For the text-containing cell, return its midpoint in [X, Y] coordinate format. 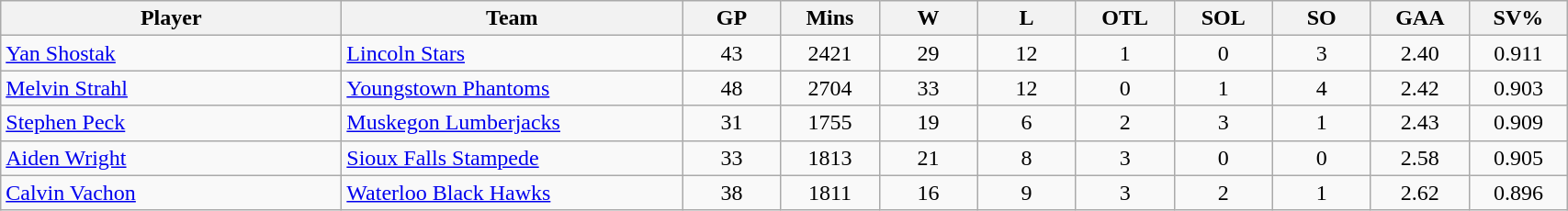
29 [928, 53]
W [928, 18]
Calvin Vachon [171, 193]
Player [171, 18]
38 [731, 193]
0.896 [1517, 193]
Mins [830, 18]
21 [928, 158]
SOL [1224, 18]
Youngstown Phantoms [513, 88]
48 [731, 88]
4 [1321, 88]
16 [928, 193]
2.58 [1420, 158]
1755 [830, 123]
2.43 [1420, 123]
2421 [830, 53]
0.905 [1517, 158]
L [1027, 18]
Sioux Falls Stampede [513, 158]
1811 [830, 193]
8 [1027, 158]
GAA [1420, 18]
43 [731, 53]
6 [1027, 123]
19 [928, 123]
31 [731, 123]
2.42 [1420, 88]
Waterloo Black Hawks [513, 193]
Lincoln Stars [513, 53]
1813 [830, 158]
Melvin Strahl [171, 88]
SV% [1517, 18]
0.903 [1517, 88]
GP [731, 18]
0.911 [1517, 53]
2704 [830, 88]
0.909 [1517, 123]
Yan Shostak [171, 53]
Aiden Wright [171, 158]
Team [513, 18]
Stephen Peck [171, 123]
SO [1321, 18]
2.40 [1420, 53]
Muskegon Lumberjacks [513, 123]
2.62 [1420, 193]
9 [1027, 193]
OTL [1124, 18]
